Provide the (X, Y) coordinate of the cell's center where the given text is located.  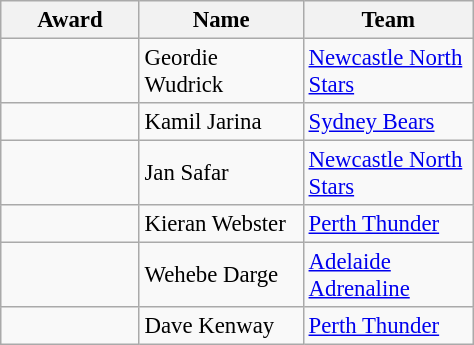
Wehebe Darge (221, 276)
Name (221, 20)
Award (70, 20)
Geordie Wudrick (221, 72)
Perth Thunder (388, 224)
Adelaide Adrenaline (388, 276)
Kieran Webster (221, 224)
Sydney Bears (388, 122)
Jan Safar (221, 174)
Kamil Jarina (221, 122)
Team (388, 20)
